Pinpoint the cell where the given text exists, returning its (x, y) midpoint coordinate. 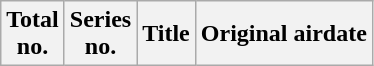
Totalno. (33, 34)
Seriesno. (100, 34)
Original airdate (284, 34)
Title (166, 34)
